For the text-containing cell, return its midpoint in (x, y) coordinate format. 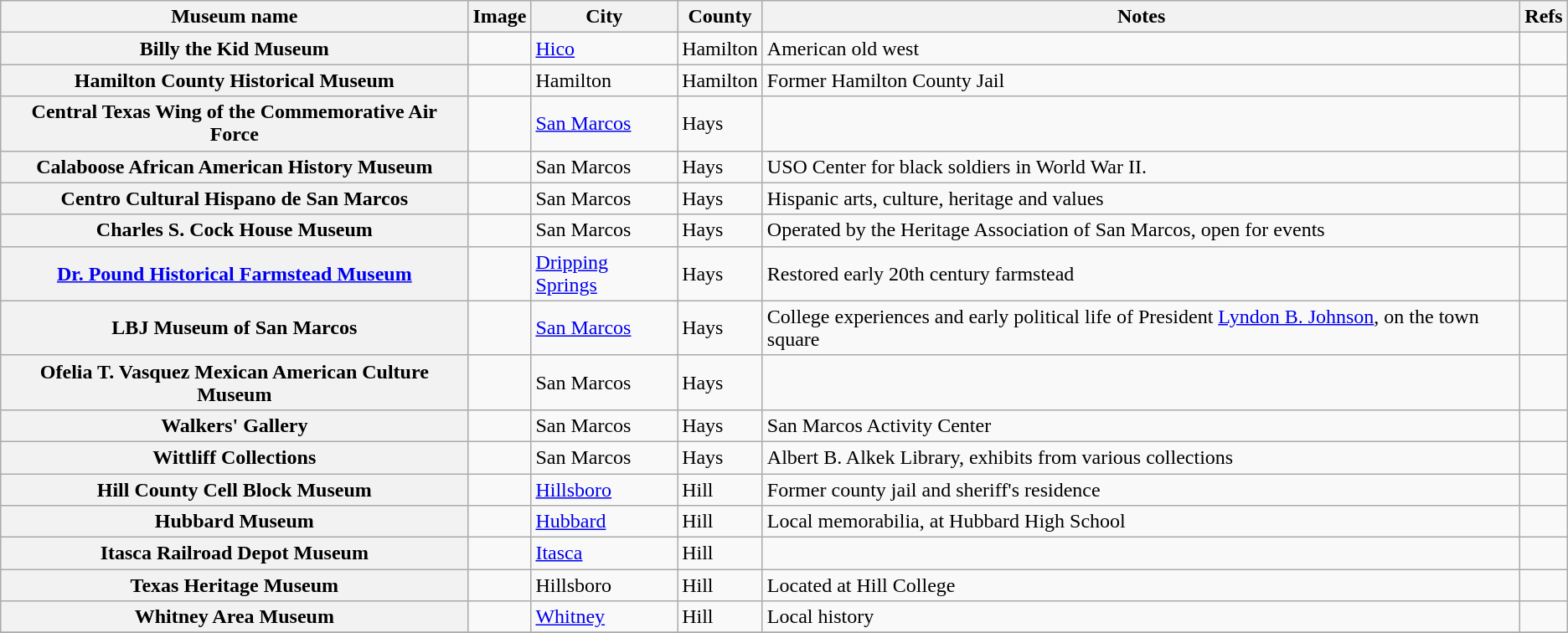
Located at Hill College (1141, 585)
Albert B. Alkek Library, exhibits from various collections (1141, 457)
Image (499, 17)
Dripping Springs (605, 273)
Hubbard Museum (235, 522)
Charles S. Cock House Museum (235, 230)
Calaboose African American History Museum (235, 167)
Restored early 20th century farmstead (1141, 273)
Local history (1141, 617)
Hamilton County Historical Museum (235, 80)
Texas Heritage Museum (235, 585)
Local memorabilia, at Hubbard High School (1141, 522)
LBJ Museum of San Marcos (235, 328)
Dr. Pound Historical Farmstead Museum (235, 273)
City (605, 17)
Wittliff Collections (235, 457)
Billy the Kid Museum (235, 49)
Whitney Area Museum (235, 617)
Hill County Cell Block Museum (235, 490)
Whitney (605, 617)
Hico (605, 49)
Walkers' Gallery (235, 425)
Hubbard (605, 522)
Itasca (605, 553)
Operated by the Heritage Association of San Marcos, open for events (1141, 230)
Itasca Railroad Depot Museum (235, 553)
USO Center for black soldiers in World War II. (1141, 167)
Centro Cultural Hispano de San Marcos (235, 198)
County (720, 17)
Museum name (235, 17)
Former Hamilton County Jail (1141, 80)
Ofelia T. Vasquez Mexican American Culture Museum (235, 382)
San Marcos Activity Center (1141, 425)
College experiences and early political life of President Lyndon B. Johnson, on the town square (1141, 328)
Former county jail and sheriff's residence (1141, 490)
Refs (1544, 17)
American old west (1141, 49)
Notes (1141, 17)
Central Texas Wing of the Commemorative Air Force (235, 124)
Hispanic arts, culture, heritage and values (1141, 198)
